Scan for the cell matching the given text and deliver its (x, y) coordinate at center. 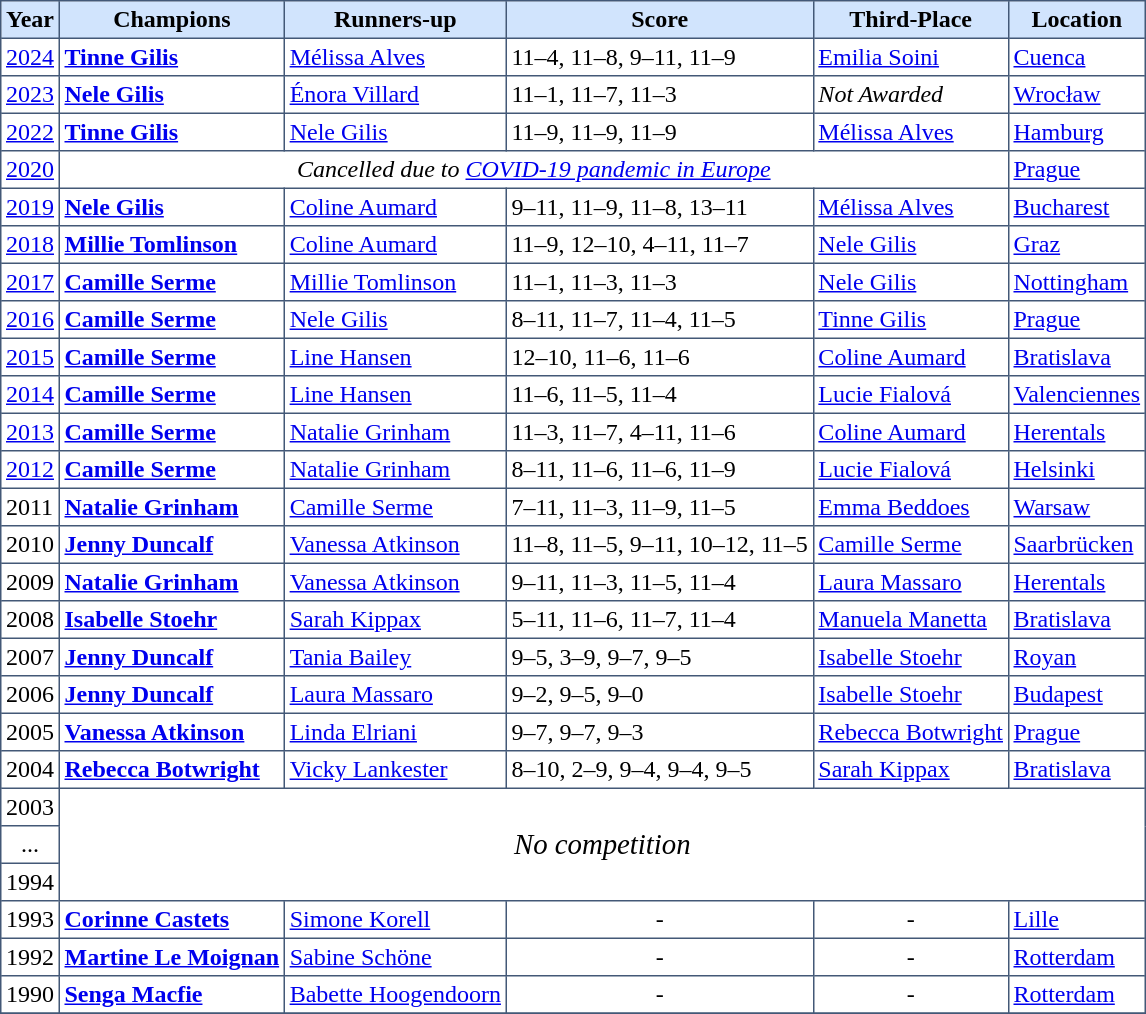
2017 (30, 282)
7–11, 11–3, 11–9, 11–5 (660, 507)
11–1, 11–7, 11–3 (660, 95)
Sabine Schöne (395, 957)
2016 (30, 320)
8–10, 2–9, 9–4, 9–4, 9–5 (660, 770)
Nottingham (1076, 282)
Senga Macfie (172, 995)
2010 (30, 545)
8–11, 11–7, 11–4, 11–5 (660, 320)
2011 (30, 507)
Bucharest (1076, 207)
Vicky Lankester (395, 770)
5–11, 11–6, 11–7, 11–4 (660, 620)
2012 (30, 470)
2013 (30, 432)
9–7, 9–7, 9–3 (660, 732)
11–3, 11–7, 4–11, 11–6 (660, 432)
9–11, 11–3, 11–5, 11–4 (660, 582)
1994 (30, 882)
8–11, 11–6, 11–6, 11–9 (660, 470)
Valenciennes (1076, 395)
11–1, 11–3, 11–3 (660, 282)
... (30, 845)
2005 (30, 732)
Babette Hoogendoorn (395, 995)
1990 (30, 995)
2008 (30, 620)
Cancelled due to COVID-19 pandemic in Europe (534, 170)
2022 (30, 132)
Wrocław (1076, 95)
Runners-up (395, 20)
Simone Korell (395, 920)
2020 (30, 170)
Graz (1076, 245)
1992 (30, 957)
2004 (30, 770)
2003 (30, 807)
11–8, 11–5, 9–11, 10–12, 11–5 (660, 545)
11–9, 12–10, 4–11, 11–7 (660, 245)
2024 (30, 57)
Énora Villard (395, 95)
11–4, 11–8, 9–11, 11–9 (660, 57)
Saarbrücken (1076, 545)
11–6, 11–5, 11–4 (660, 395)
2014 (30, 395)
Martine Le Moignan (172, 957)
2007 (30, 657)
Cuenca (1076, 57)
2019 (30, 207)
Champions (172, 20)
2006 (30, 695)
Not Awarded (910, 95)
9–2, 9–5, 9–0 (660, 695)
1993 (30, 920)
Third-Place (910, 20)
9–11, 11–9, 11–8, 13–11 (660, 207)
Budapest (1076, 695)
Helsinki (1076, 470)
Location (1076, 20)
Emilia Soini (910, 57)
12–10, 11–6, 11–6 (660, 357)
2018 (30, 245)
2015 (30, 357)
Linda Elriani (395, 732)
Tania Bailey (395, 657)
Warsaw (1076, 507)
Corinne Castets (172, 920)
Royan (1076, 657)
Score (660, 20)
9–5, 3–9, 9–7, 9–5 (660, 657)
Lille (1076, 920)
Year (30, 20)
Hamburg (1076, 132)
2023 (30, 95)
11–9, 11–9, 11–9 (660, 132)
No competition (602, 844)
Emma Beddoes (910, 507)
2009 (30, 582)
Manuela Manetta (910, 620)
